Extract the [X, Y] coordinate from the center of the cell holding the provided text.  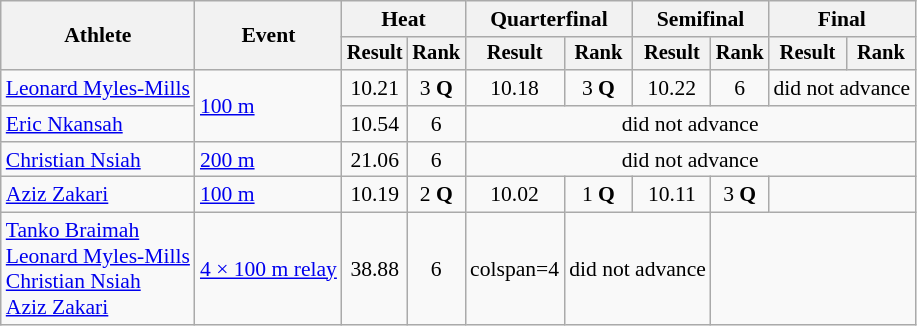
Leonard Myles-Mills [98, 88]
Heat [404, 19]
10.11 [672, 195]
Event [268, 36]
Tanko BraimahLeonard Myles-MillsChristian NsiahAziz Zakari [98, 269]
Aziz Zakari [98, 195]
10.54 [375, 124]
21.06 [375, 160]
Quarterfinal [549, 19]
2 Q [436, 195]
Christian Nsiah [98, 160]
38.88 [375, 269]
Eric Nkansah [98, 124]
200 m [268, 160]
10.19 [375, 195]
10.21 [375, 88]
Semifinal [701, 19]
10.18 [514, 88]
Final [842, 19]
1 Q [598, 195]
10.02 [514, 195]
4 × 100 m relay [268, 269]
colspan=4 [514, 269]
10.22 [672, 88]
Athlete [98, 36]
